Provide the [X, Y] coordinate of the cell's center where the given text is located.  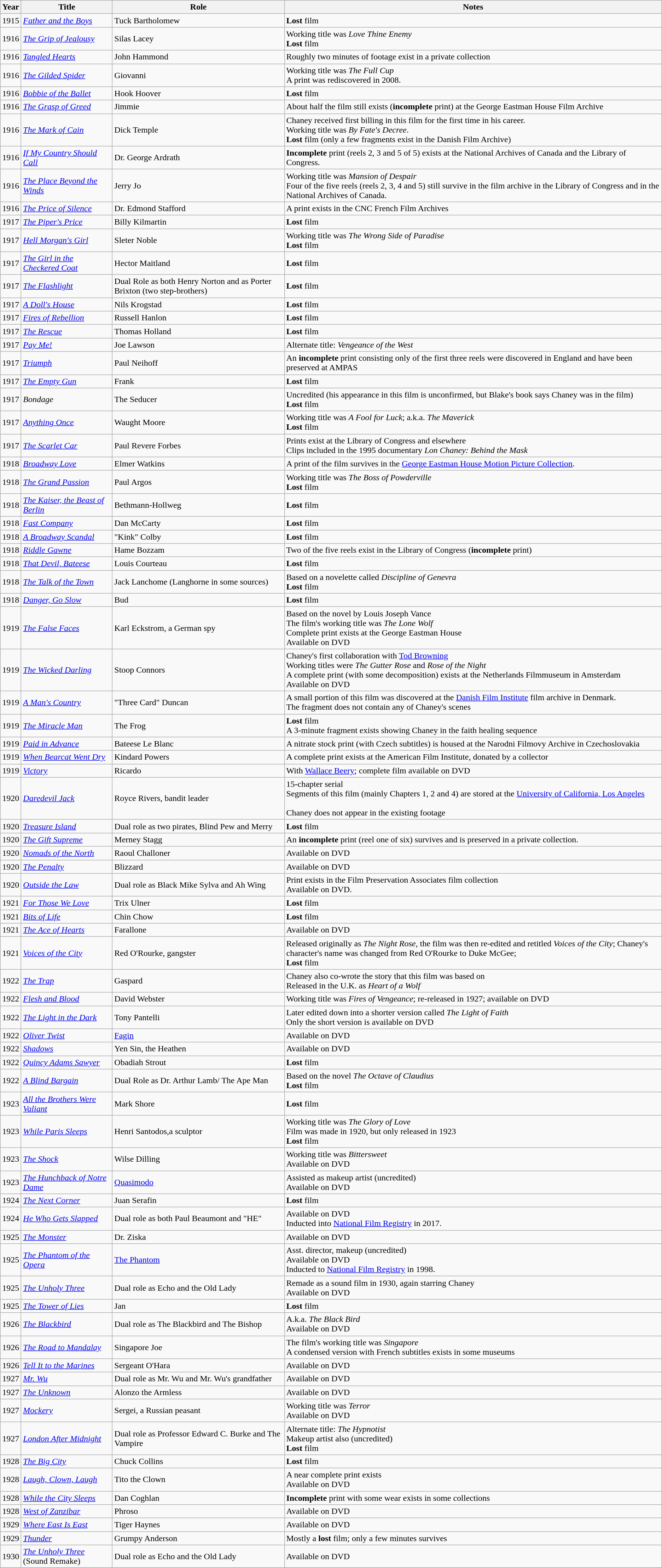
For Those We Love [67, 903]
Working title was BittersweetAvailable on DVD [473, 1159]
Tuck Bartholomew [198, 21]
Hell Morgan's Girl [67, 240]
Alternate title: The HypnotistMakeup artist also (uncredited)Lost film [473, 1438]
Outside the Law [67, 885]
A complete print exists at the American Film Institute, donated by a collector [473, 757]
Working title was The Wrong Side of ParadiseLost film [473, 240]
Pay Me! [67, 345]
Based on a novelette called Discipline of GenevraLost film [473, 582]
London After Midnight [67, 1438]
Title [67, 7]
The Phantom of the Opera [67, 1260]
Tiger Haynes [198, 1525]
Mark Shore [198, 1103]
Joe Lawson [198, 345]
Phroso [198, 1511]
The Tower of Lies [67, 1306]
Tito the Clown [198, 1480]
Dan McCarty [198, 523]
When Bearcat Went Dry [67, 757]
Later edited down into a shorter version called The Light of FaithOnly the short version is available on DVD [473, 1017]
Chin Chow [198, 917]
An incomplete print consisting only of the first three reels were discovered in England and have been preserved at AMPAS [473, 363]
Laugh, Clown, Laugh [67, 1480]
The Frog [198, 726]
Russell Hanlon [198, 318]
A Man's Country [67, 702]
Working title was The Full CupA print was rediscovered in 2008. [473, 75]
Raoul Challoner [198, 853]
Dual role as The Blackbird and The Bishop [198, 1324]
David Webster [198, 999]
The Road to Mandalay [67, 1347]
Dual role as both Paul Beaumont and "HE" [198, 1219]
With Wallace Beery; complete film available on DVD [473, 771]
Fagin [198, 1035]
The Flashlight [67, 286]
Ricardo [198, 771]
Working title was TerrorAvailable on DVD [473, 1410]
He Who Gets Slapped [67, 1219]
Dan Coghlan [198, 1498]
"Three Card" Duncan [198, 702]
Chuck Collins [198, 1461]
Where East Is East [67, 1525]
The Penalty [67, 867]
The Price of Silence [67, 208]
The Shock [67, 1159]
Obadiah Strout [198, 1062]
Fast Company [67, 523]
Remade as a sound film in 1930, again starring ChaneyAvailable on DVD [473, 1288]
Paid in Advance [67, 744]
A print of the film survives in the George Eastman House Motion Picture Collection. [473, 464]
The Place Beyond the Winds [67, 185]
The Miracle Man [67, 726]
Voices of the City [67, 953]
Working title was The Boss of PowdervilleLost film [473, 482]
Hector Maitland [198, 263]
Dick Temple [198, 130]
Giovanni [198, 75]
Working title was A Fool for Luck; a.k.a. The MaverickLost film [473, 422]
Paul Revere Forbes [198, 446]
Year [11, 7]
Broadway Love [67, 464]
Paul Neihoff [198, 363]
Gaspard [198, 981]
Thunder [67, 1538]
The Talk of the Town [67, 582]
Sleter Noble [198, 240]
All the Brothers Were Valiant [67, 1103]
An incomplete print (reel one of six) survives and is preserved in a private collection. [473, 840]
Dual role as Black Mike Sylva and Ah Wing [198, 885]
1930 [11, 1557]
Paul Argos [198, 482]
Royce Rivers, bandit leader [198, 798]
The Trap [67, 981]
Dr. George Ardrath [198, 158]
Nils Krogstad [198, 304]
While the City Sleeps [67, 1498]
Danger, Go Slow [67, 600]
The Piper's Price [67, 222]
Riddle Gawne [67, 550]
Dual role as Mr. Wu and Mr. Wu's grandfather [198, 1379]
The Empty Gun [67, 381]
Available on DVD Inducted into National Film Registry in 2017. [473, 1219]
While Paris Sleeps [67, 1131]
Karl Eckstrom, a German spy [198, 628]
The film's working title was SingaporeA condensed version with French subtitles exists in some museums [473, 1347]
Quasimodo [198, 1182]
A small portion of this film was discovered at the Danish Film Institute film archive in Denmark.The fragment does not contain any of Chaney's scenes [473, 702]
The Monster [67, 1237]
A.k.a. The Black BirdAvailable on DVD [473, 1324]
Working title was Fires of Vengeance; re-released in 1927; available on DVD [473, 999]
A Blind Bargain [67, 1081]
Two of the five reels exist in the Library of Congress (incomplete print) [473, 550]
Anything Once [67, 422]
Hame Bozzam [198, 550]
Billy Kilmartin [198, 222]
Tell It to the Marines [67, 1365]
Dual role as two pirates, Blind Pew and Merry [198, 826]
Tangled Hearts [67, 57]
Treasure Island [67, 826]
Based on the novel The Octave of ClaudiusLost film [473, 1081]
Prints exist at the Library of Congress and elsewhere Clips included in the 1995 documentary Lon Chaney: Behind the Mask [473, 446]
Farallone [198, 930]
Father and the Boys [67, 21]
About half the film still exists (incomplete print) at the George Eastman House Film Archive [473, 107]
Working title was Love Thine Enemy Lost film [473, 39]
Yen Sin, the Heathen [198, 1049]
Fires of Rebellion [67, 318]
The Big City [67, 1461]
The Grasp of Greed [67, 107]
The Grip of Jealousy [67, 39]
Roughly two minutes of footage exist in a private collection [473, 57]
The Grand Passion [67, 482]
Juan Serafin [198, 1201]
The Seducer [198, 400]
Trix Ulner [198, 903]
The Gift Supreme [67, 840]
A nitrate stock print (with Czech subtitles) is housed at the Narodni Filmovy Archive in Czechoslovakia [473, 744]
John Hammond [198, 57]
Incomplete print (reels 2, 3 and 5 of 5) exists at the National Archives of Canada and the Library of Congress. [473, 158]
Sergeant O'Hara [198, 1365]
Chaney also co-wrote the story that this film was based on Released in the U.K. as Heart of a Wolf [473, 981]
Jan [198, 1306]
Mockery [67, 1410]
The Light in the Dark [67, 1017]
Wilse Dilling [198, 1159]
Bateese Le Blanc [198, 744]
Alternate title: Vengeance of the West [473, 345]
Lost filmA 3-minute fragment exists showing Chaney in the faith healing sequence [473, 726]
Frank [198, 381]
The False Faces [67, 628]
Tony Pantelli [198, 1017]
Waught Moore [198, 422]
Bits of Life [67, 917]
The Rescue [67, 331]
Jack Lanchome (Langhorne in some sources) [198, 582]
Mostly a lost film; only a few minutes survives [473, 1538]
Dual Role as Dr. Arthur Lamb/ The Ape Man [198, 1081]
The Phantom [198, 1260]
Bobbie of the Ballet [67, 93]
Role [198, 7]
Jimmie [198, 107]
Bondage [67, 400]
Triumph [67, 363]
Asst. director, makeup (uncredited)Available on DVDInducted to National Film Registry in 1998. [473, 1260]
Kindard Powers [198, 757]
Shadows [67, 1049]
Elmer Watkins [198, 464]
Print exists in the Film Preservation Associates film collectionAvailable on DVD. [473, 885]
The Next Corner [67, 1201]
Singapore Joe [198, 1347]
If My Country Should Call [67, 158]
Stoop Connors [198, 670]
Victory [67, 771]
Silas Lacey [198, 39]
Mr. Wu [67, 1379]
Henri Santodos,a sculptor [198, 1131]
The Unholy Three (Sound Remake) [67, 1557]
Based on the novel by Louis Joseph VanceThe film's working title was The Lone WolfComplete print exists at the George Eastman HouseAvailable on DVD [473, 628]
Louis Courteau [198, 564]
"Kink" Colby [198, 536]
Dr. Edmond Stafford [198, 208]
The Kaiser, the Beast of Berlin [67, 505]
Red O'Rourke, gangster [198, 953]
Jerry Jo [198, 185]
The Unknown [67, 1392]
Thomas Holland [198, 331]
Sergei, a Russian peasant [198, 1410]
Dual Role as both Henry Norton and as Porter Brixton (two step-brothers) [198, 286]
Dr. Ziska [198, 1237]
That Devil, Bateese [67, 564]
The Wicked Darling [67, 670]
Oliver Twist [67, 1035]
Working title was The Glory of LoveFilm was made in 1920, but only released in 1923Lost film [473, 1131]
The Gilded Spider [67, 75]
The Girl in the Checkered Coat [67, 263]
Hook Hoover [198, 93]
A Doll's House [67, 304]
A print exists in the CNC French Film Archives [473, 208]
The Mark of Cain [67, 130]
The Unholy Three [67, 1288]
West of Zanzibar [67, 1511]
Grumpy Anderson [198, 1538]
Daredevil Jack [67, 798]
Blizzard [198, 867]
The Blackbird [67, 1324]
Nomads of the North [67, 853]
Bethmann-Hollweg [198, 505]
Bud [198, 600]
1915 [11, 21]
The Hunchback of Notre Dame [67, 1182]
Incomplete print with some wear exists in some collections [473, 1498]
Quincy Adams Sawyer [67, 1062]
A Broadway Scandal [67, 536]
The Scarlet Car [67, 446]
Alonzo the Armless [198, 1392]
Flesh and Blood [67, 999]
Dual role as Professor Edward C. Burke and The Vampire [198, 1438]
Uncredited (his appearance in this film is unconfirmed, but Blake's book says Chaney was in the film)Lost film [473, 400]
Assisted as makeup artist (uncredited) Available on DVD [473, 1182]
The Ace of Hearts [67, 930]
Notes [473, 7]
A near complete print existsAvailable on DVD [473, 1480]
Merney Stagg [198, 840]
